Locate the cell with the specified text and output its [x, y] center coordinate. 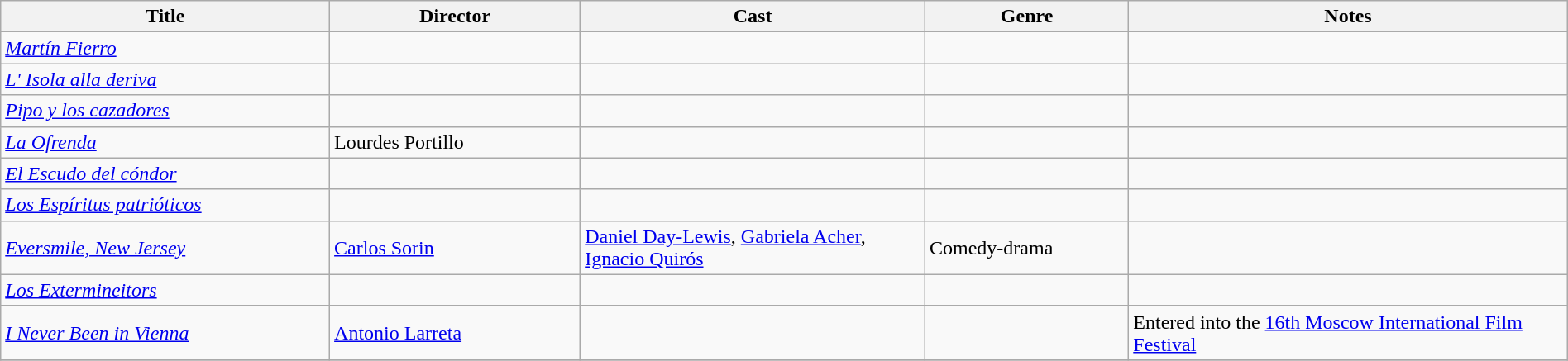
Martín Fierro [165, 48]
Title [165, 17]
Antonio Larreta [455, 332]
Eversmile, New Jersey [165, 248]
Notes [1348, 17]
El Escudo del cóndor [165, 173]
Cast [753, 17]
Los Espíritus patrióticos [165, 205]
Daniel Day-Lewis, Gabriela Acher, Ignacio Quirós [753, 248]
Los Extermineitors [165, 290]
Carlos Sorin [455, 248]
L' Isola alla deriva [165, 79]
Genre [1026, 17]
Director [455, 17]
Entered into the 16th Moscow International Film Festival [1348, 332]
I Never Been in Vienna [165, 332]
Lourdes Portillo [455, 142]
Pipo y los cazadores [165, 111]
La Ofrenda [165, 142]
Comedy-drama [1026, 248]
